Detect which cell encompasses the target text, then output its (X, Y) center coordinate. 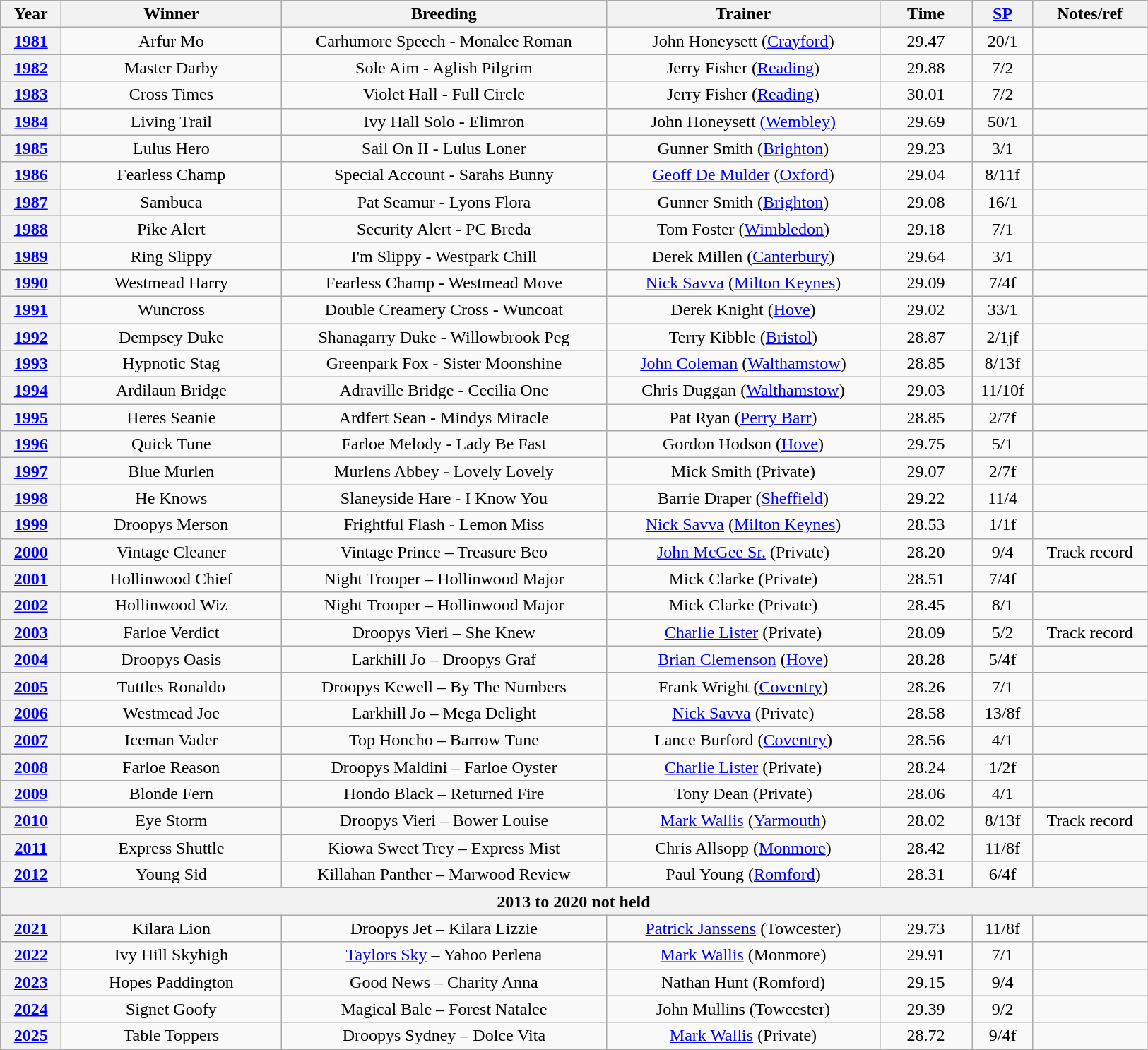
1984 (31, 122)
Time (925, 14)
Droopys Oasis (171, 659)
Magical Bale – Forest Natalee (444, 1009)
John Mullins (Towcester) (743, 1009)
Terry Kibble (Bristol) (743, 337)
29.04 (925, 175)
29.22 (925, 498)
Kiowa Sweet Trey – Express Mist (444, 848)
29.47 (925, 41)
29.08 (925, 202)
28.09 (925, 632)
Frank Wright (Coventry) (743, 686)
Frightful Flash - Lemon Miss (444, 525)
1991 (31, 309)
Year (31, 14)
Ardfert Sean - Mindys Miracle (444, 418)
2000 (31, 552)
Carhumore Speech - Monalee Roman (444, 41)
28.42 (925, 848)
28.06 (925, 794)
Westmead Joe (171, 713)
SP (1002, 14)
Westmead Harry (171, 283)
29.88 (925, 68)
28.51 (925, 579)
Mark Wallis (Monmore) (743, 955)
1981 (31, 41)
Sambuca (171, 202)
Fearless Champ (171, 175)
Adraville Bridge - Cecilia One (444, 391)
Droopys Sydney – Dolce Vita (444, 1036)
2006 (31, 713)
Droopys Jet – Kilara Lizzie (444, 928)
28.31 (925, 875)
1/2f (1002, 767)
29.18 (925, 229)
Table Toppers (171, 1036)
28.58 (925, 713)
2002 (31, 606)
29.73 (925, 928)
Vintage Cleaner (171, 552)
Tuttles Ronaldo (171, 686)
Heres Seanie (171, 418)
28.56 (925, 740)
Winner (171, 14)
I'm Slippy - Westpark Chill (444, 256)
Quick Tune (171, 444)
1994 (31, 391)
28.20 (925, 552)
Shanagarry Duke - Willowbrook Peg (444, 337)
Larkhill Jo – Mega Delight (444, 713)
2024 (31, 1009)
Sole Aim - Aglish Pilgrim (444, 68)
Violet Hall - Full Circle (444, 95)
Ring Slippy (171, 256)
1982 (31, 68)
Notes/ref (1089, 14)
Chris Duggan (Walthamstow) (743, 391)
Vintage Prince – Treasure Beo (444, 552)
Killahan Panther – Marwood Review (444, 875)
Barrie Draper (Sheffield) (743, 498)
29.09 (925, 283)
Dempsey Duke (171, 337)
Arfur Mo (171, 41)
Pat Ryan (Perry Barr) (743, 418)
1995 (31, 418)
29.23 (925, 148)
Tom Foster (Wimbledon) (743, 229)
8/11f (1002, 175)
11/4 (1002, 498)
29.15 (925, 982)
2009 (31, 794)
Hopes Paddington (171, 982)
Larkhill Jo – Droopys Graf (444, 659)
Signet Goofy (171, 1009)
Trainer (743, 14)
Mick Smith (Private) (743, 471)
50/1 (1002, 122)
Sail On II - Lulus Loner (444, 148)
28.28 (925, 659)
1983 (31, 95)
Hondo Black – Returned Fire (444, 794)
Droopys Maldini – Farloe Oyster (444, 767)
1992 (31, 337)
Gordon Hodson (Hove) (743, 444)
28.26 (925, 686)
John Honeysett (Wembley) (743, 122)
Blonde Fern (171, 794)
30.01 (925, 95)
1986 (31, 175)
Living Trail (171, 122)
Farloe Melody - Lady Be Fast (444, 444)
29.91 (925, 955)
2023 (31, 982)
Master Darby (171, 68)
Express Shuttle (171, 848)
John Coleman (Walthamstow) (743, 364)
Slaneyside Hare - I Know You (444, 498)
Hypnotic Stag (171, 364)
He Knows (171, 498)
Nick Savva (Private) (743, 713)
Eye Storm (171, 821)
Top Honcho – Barrow Tune (444, 740)
20/1 (1002, 41)
6/4f (1002, 875)
Cross Times (171, 95)
9/2 (1002, 1009)
Nathan Hunt (Romford) (743, 982)
Fearless Champ - Westmead Move (444, 283)
2005 (31, 686)
1990 (31, 283)
Geoff De Mulder (Oxford) (743, 175)
Droopys Merson (171, 525)
Lulus Hero (171, 148)
Droopys Kewell – By The Numbers (444, 686)
Droopys Vieri – She Knew (444, 632)
28.53 (925, 525)
Chris Allsopp (Monmore) (743, 848)
8/1 (1002, 606)
2021 (31, 928)
Wuncross (171, 309)
29.39 (925, 1009)
Pike Alert (171, 229)
John Honeysett (Crayford) (743, 41)
28.24 (925, 767)
Kilara Lion (171, 928)
Good News – Charity Anna (444, 982)
1989 (31, 256)
Iceman Vader (171, 740)
5/1 (1002, 444)
Derek Millen (Canterbury) (743, 256)
1999 (31, 525)
Tony Dean (Private) (743, 794)
Young Sid (171, 875)
Paul Young (Romford) (743, 875)
Ardilaun Bridge (171, 391)
John McGee Sr. (Private) (743, 552)
1996 (31, 444)
2001 (31, 579)
16/1 (1002, 202)
Hollinwood Wiz (171, 606)
Farloe Verdict (171, 632)
Hollinwood Chief (171, 579)
2010 (31, 821)
2022 (31, 955)
5/4f (1002, 659)
29.07 (925, 471)
5/2 (1002, 632)
Breeding (444, 14)
1998 (31, 498)
1987 (31, 202)
Farloe Reason (171, 767)
Special Account - Sarahs Bunny (444, 175)
2003 (31, 632)
28.02 (925, 821)
11/10f (1002, 391)
29.03 (925, 391)
Taylors Sky – Yahoo Perlena (444, 955)
Ivy Hill Skyhigh (171, 955)
1988 (31, 229)
29.02 (925, 309)
Pat Seamur - Lyons Flora (444, 202)
Murlens Abbey - Lovely Lovely (444, 471)
1993 (31, 364)
2/1jf (1002, 337)
29.69 (925, 122)
29.75 (925, 444)
13/8f (1002, 713)
Brian Clemenson (Hove) (743, 659)
Lance Burford (Coventry) (743, 740)
Patrick Janssens (Towcester) (743, 928)
Blue Murlen (171, 471)
1/1f (1002, 525)
28.87 (925, 337)
Double Creamery Cross - Wuncoat (444, 309)
2007 (31, 740)
2012 (31, 875)
2025 (31, 1036)
9/4f (1002, 1036)
2011 (31, 848)
1985 (31, 148)
Mark Wallis (Private) (743, 1036)
Security Alert - PC Breda (444, 229)
2013 to 2020 not held (574, 902)
33/1 (1002, 309)
1997 (31, 471)
Greenpark Fox - Sister Moonshine (444, 364)
2004 (31, 659)
28.72 (925, 1036)
2008 (31, 767)
Ivy Hall Solo - Elimron (444, 122)
28.45 (925, 606)
Droopys Vieri – Bower Louise (444, 821)
Mark Wallis (Yarmouth) (743, 821)
29.64 (925, 256)
Derek Knight (Hove) (743, 309)
